Return [X, Y] of the center of cell containing provided text 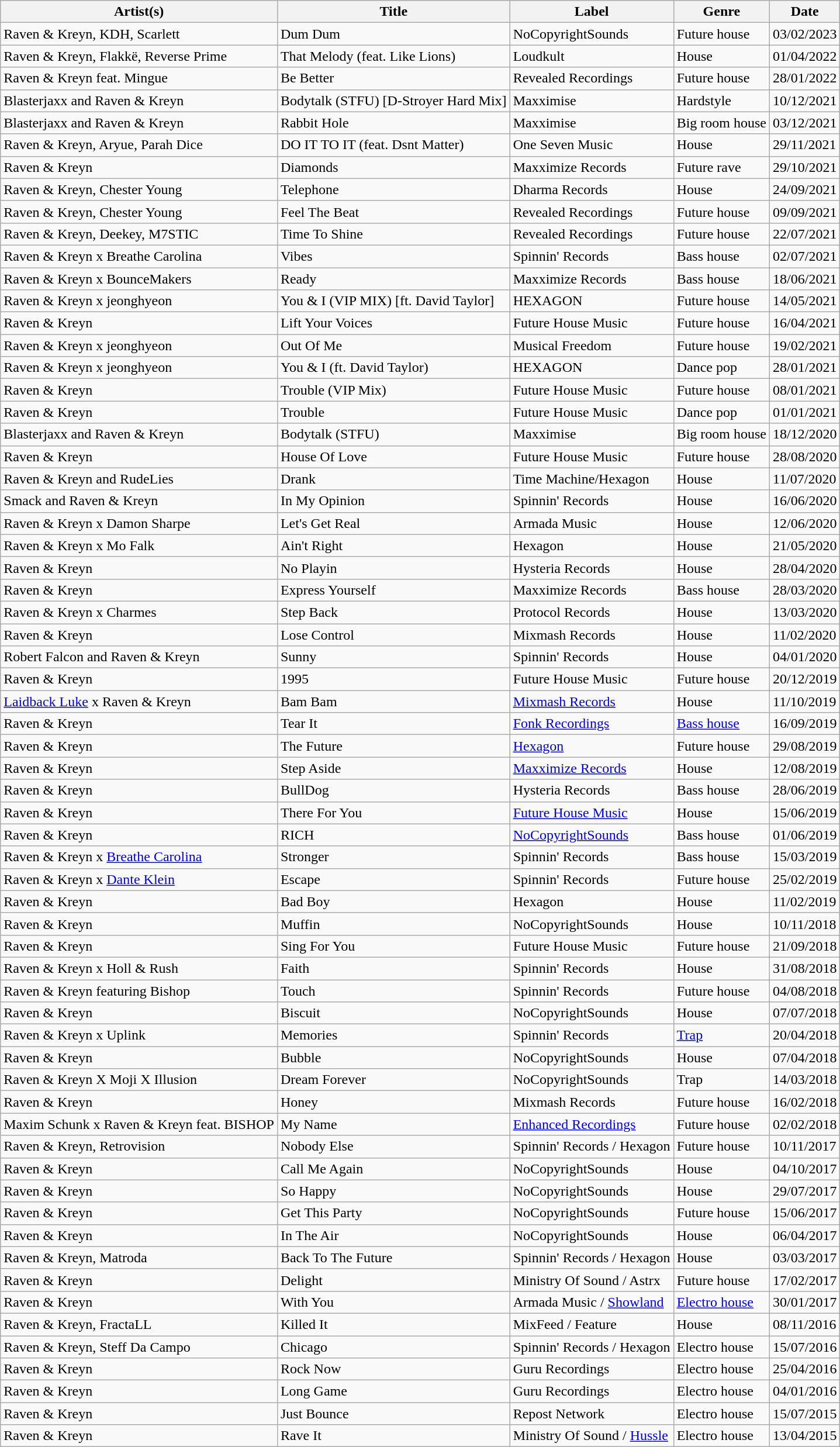
29/11/2021 [805, 145]
Raven & Kreyn x Damon Sharpe [139, 523]
07/04/2018 [805, 1058]
Delight [393, 1280]
16/06/2020 [805, 501]
02/07/2021 [805, 256]
Artist(s) [139, 12]
Be Better [393, 78]
28/01/2022 [805, 78]
Drank [393, 479]
Killed It [393, 1324]
Tear It [393, 724]
Bad Boy [393, 902]
Diamonds [393, 167]
Raven & Kreyn x Mo Falk [139, 545]
Raven & Kreyn x Holl & Rush [139, 968]
21/09/2018 [805, 946]
Maxim Schunk x Raven & Kreyn feat. BISHOP [139, 1124]
Raven & Kreyn, Aryue, Parah Dice [139, 145]
18/12/2020 [805, 434]
Loudkult [592, 56]
04/01/2020 [805, 657]
10/11/2017 [805, 1146]
Dum Dum [393, 34]
Get This Party [393, 1213]
04/08/2018 [805, 991]
Time To Shine [393, 234]
Rave It [393, 1436]
01/04/2022 [805, 56]
Biscuit [393, 1013]
Raven & Kreyn, KDH, Scarlett [139, 34]
15/07/2016 [805, 1346]
Raven & Kreyn, Deekey, M7STIC [139, 234]
Time Machine/Hexagon [592, 479]
Future rave [721, 167]
Raven & Kreyn, Flakkë, Reverse Prime [139, 56]
16/09/2019 [805, 724]
03/02/2023 [805, 34]
Genre [721, 12]
The Future [393, 746]
04/01/2016 [805, 1391]
Step Aside [393, 768]
Musical Freedom [592, 346]
13/04/2015 [805, 1436]
07/07/2018 [805, 1013]
29/10/2021 [805, 167]
Bubble [393, 1058]
21/05/2020 [805, 545]
RICH [393, 835]
02/02/2018 [805, 1124]
01/06/2019 [805, 835]
Armada Music [592, 523]
You & I (ft. David Taylor) [393, 368]
28/04/2020 [805, 568]
Muffin [393, 924]
Enhanced Recordings [592, 1124]
Express Yourself [393, 590]
Out Of Me [393, 346]
06/04/2017 [805, 1235]
30/01/2017 [805, 1302]
24/09/2021 [805, 189]
Raven & Kreyn, FractaLL [139, 1324]
28/01/2021 [805, 368]
Call Me Again [393, 1169]
MixFeed / Feature [592, 1324]
16/02/2018 [805, 1102]
14/05/2021 [805, 301]
11/02/2020 [805, 634]
Raven & Kreyn featuring Bishop [139, 991]
Raven & Kreyn, Steff Da Campo [139, 1346]
Telephone [393, 189]
20/04/2018 [805, 1035]
Chicago [393, 1346]
With You [393, 1302]
Repost Network [592, 1414]
03/03/2017 [805, 1258]
Vibes [393, 256]
House Of Love [393, 457]
Title [393, 12]
Raven & Kreyn x BounceMakers [139, 279]
Hardstyle [721, 101]
Fonk Recordings [592, 724]
Raven & Kreyn, Matroda [139, 1258]
Escape [393, 879]
04/10/2017 [805, 1169]
12/08/2019 [805, 768]
Robert Falcon and Raven & Kreyn [139, 657]
Nobody Else [393, 1146]
Bodytalk (STFU) [D-Stroyer Hard Mix] [393, 101]
No Playin [393, 568]
Ministry Of Sound / Astrx [592, 1280]
08/11/2016 [805, 1324]
Ministry Of Sound / Hussle [592, 1436]
Trouble (VIP Mix) [393, 390]
Raven & Kreyn, Retrovision [139, 1146]
01/01/2021 [805, 412]
Raven & Kreyn and RudeLies [139, 479]
25/02/2019 [805, 879]
You & I (VIP MIX) [ft. David Taylor] [393, 301]
Sunny [393, 657]
Back To The Future [393, 1258]
Rabbit Hole [393, 123]
That Melody (feat. Like Lions) [393, 56]
One Seven Music [592, 145]
There For You [393, 813]
22/07/2021 [805, 234]
28/06/2019 [805, 790]
18/06/2021 [805, 279]
10/12/2021 [805, 101]
15/07/2015 [805, 1414]
Raven & Kreyn feat. Mingue [139, 78]
Dream Forever [393, 1080]
Protocol Records [592, 612]
10/11/2018 [805, 924]
In My Opinion [393, 501]
Ain't Right [393, 545]
So Happy [393, 1191]
19/02/2021 [805, 346]
Raven & Kreyn x Charmes [139, 612]
14/03/2018 [805, 1080]
28/03/2020 [805, 590]
Smack and Raven & Kreyn [139, 501]
12/06/2020 [805, 523]
Laidback Luke x Raven & Kreyn [139, 702]
15/06/2017 [805, 1213]
15/03/2019 [805, 857]
25/04/2016 [805, 1369]
Bam Bam [393, 702]
1995 [393, 679]
Trouble [393, 412]
31/08/2018 [805, 968]
29/08/2019 [805, 746]
15/06/2019 [805, 813]
Step Back [393, 612]
BullDog [393, 790]
Honey [393, 1102]
Lose Control [393, 634]
Bodytalk (STFU) [393, 434]
20/12/2019 [805, 679]
Sing For You [393, 946]
Memories [393, 1035]
Just Bounce [393, 1414]
17/02/2017 [805, 1280]
09/09/2021 [805, 212]
Rock Now [393, 1369]
28/08/2020 [805, 457]
13/03/2020 [805, 612]
08/01/2021 [805, 390]
Raven & Kreyn X Moji X Illusion [139, 1080]
11/07/2020 [805, 479]
11/10/2019 [805, 702]
29/07/2017 [805, 1191]
11/02/2019 [805, 902]
Label [592, 12]
Dharma Records [592, 189]
Lift Your Voices [393, 323]
My Name [393, 1124]
Raven & Kreyn x Uplink [139, 1035]
Long Game [393, 1391]
Touch [393, 991]
Armada Music / Showland [592, 1302]
Raven & Kreyn x Dante Klein [139, 879]
Feel The Beat [393, 212]
Ready [393, 279]
In The Air [393, 1235]
03/12/2021 [805, 123]
16/04/2021 [805, 323]
Date [805, 12]
Let's Get Real [393, 523]
DO IT TO IT (feat. Dsnt Matter) [393, 145]
Faith [393, 968]
Stronger [393, 857]
